Provide the (X, Y) coordinate of the cell's center where the given text is located.  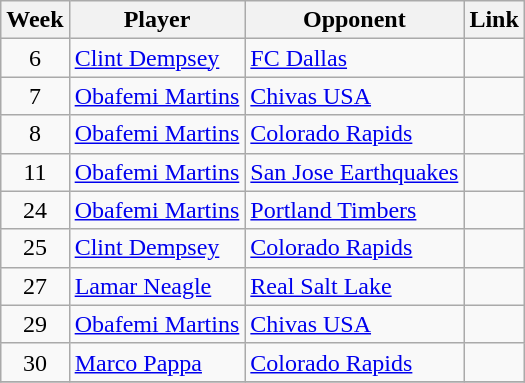
11 (35, 172)
Marco Pappa (157, 362)
29 (35, 324)
30 (35, 362)
6 (35, 58)
Portland Timbers (354, 210)
Week (35, 20)
Player (157, 20)
25 (35, 248)
Opponent (354, 20)
Real Salt Lake (354, 286)
27 (35, 286)
8 (35, 134)
7 (35, 96)
Link (494, 20)
24 (35, 210)
San Jose Earthquakes (354, 172)
FC Dallas (354, 58)
Lamar Neagle (157, 286)
